Locate the cell with the specified text and output its (x, y) center coordinate. 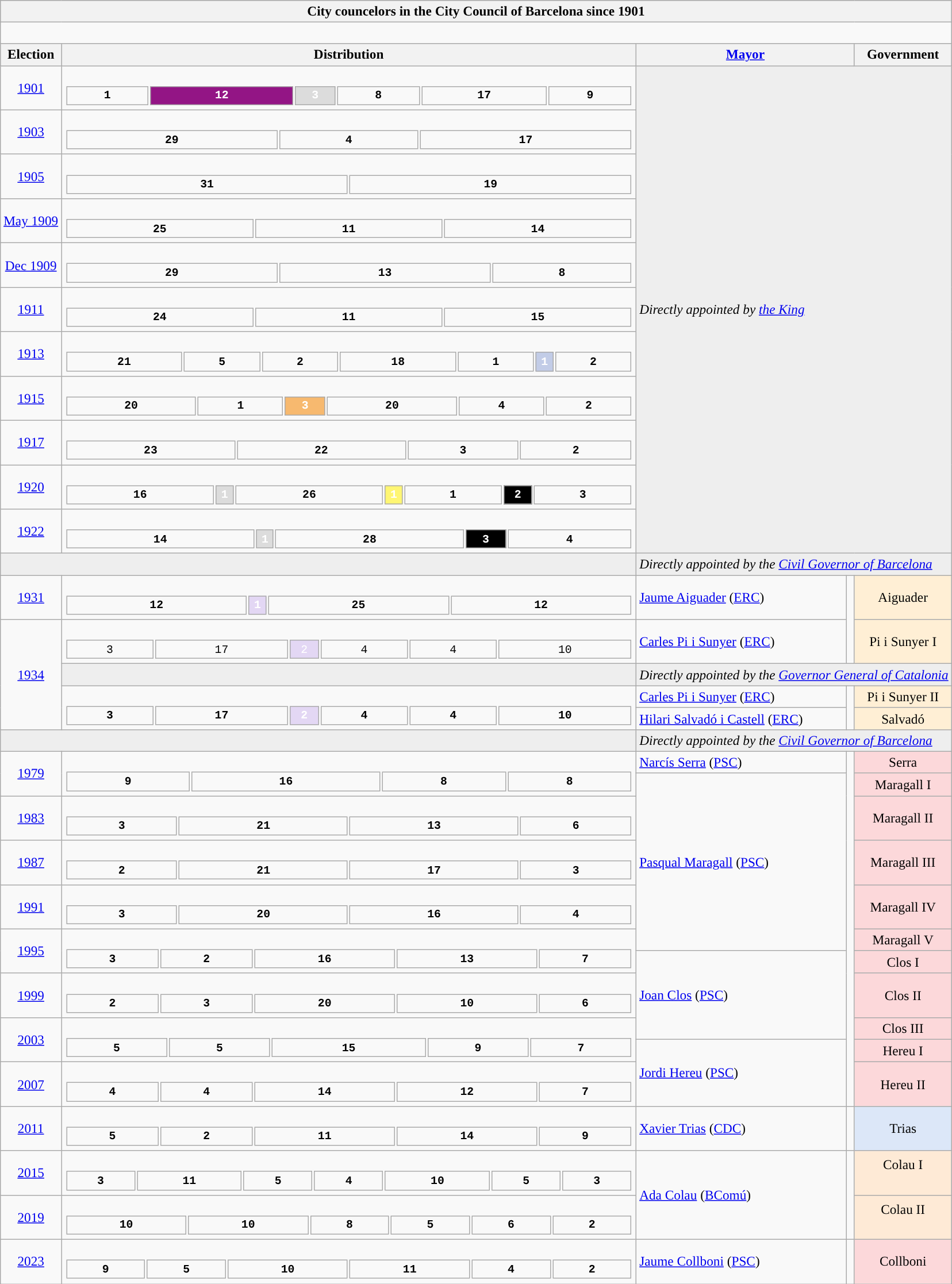
9 5 10 11 4 2 (349, 1261)
1915 (31, 398)
Jaume Collboni (PSC) (742, 1261)
Hereu I (903, 1051)
Directly appointed by the Governor General of Catalonia (794, 674)
21 5 2 18 1 1 2 (349, 354)
1979 (31, 774)
31 (207, 184)
Mayor (745, 55)
4 4 14 12 7 (349, 1084)
Maragall III (903, 862)
1901 (31, 87)
Distribution (349, 55)
5 2 11 14 9 (349, 1128)
2 21 17 3 (349, 862)
1922 (31, 531)
Maragall V (903, 940)
1987 (31, 862)
1983 (31, 817)
2007 (31, 1084)
2023 (31, 1261)
Jordi Hereu (PSC) (742, 1072)
Narcís Serra (PSC) (742, 762)
Government (903, 55)
Ada Colau (BComú) (742, 1195)
3 2 16 13 7 (349, 951)
2 3 20 10 6 (349, 995)
2019 (31, 1217)
Aiguader (903, 597)
28 (370, 539)
12 1 25 12 (349, 597)
Dec 1909 (31, 264)
23 22 3 2 (349, 443)
1917 (31, 443)
20 1 3 20 4 2 (349, 398)
2015 (31, 1172)
Clos II (903, 995)
Xavier Trias (CDC) (742, 1128)
Hilari Salvadó i Castell (ERC) (742, 718)
Clos I (903, 962)
1931 (31, 597)
14 1 28 3 4 (349, 531)
1913 (31, 354)
Colau II (903, 1217)
Pi i Sunyer II (903, 697)
22 (321, 449)
Directly appointed by the King (794, 309)
1903 (31, 132)
16 1 26 1 1 2 3 (349, 486)
1905 (31, 176)
26 (309, 494)
May 1909 (31, 221)
9 16 8 8 (349, 774)
23 (151, 449)
1920 (31, 486)
Hereu II (903, 1084)
Jaume Aiguader (ERC) (742, 597)
Trias (903, 1128)
3 20 16 4 (349, 907)
Election (31, 55)
Colau I (903, 1172)
1911 (31, 309)
Serra (903, 762)
Pasqual Maragall (PSC) (742, 862)
2011 (31, 1128)
Maragall IV (903, 907)
Salvadó (903, 718)
Clos III (903, 1028)
1991 (31, 907)
1 12 3 8 17 9 (349, 87)
City councelors in the City Council of Barcelona since 1901 (476, 11)
Joan Clos (PSC) (742, 995)
31 19 (349, 176)
24 (160, 317)
18 (398, 361)
25 11 14 (349, 221)
19 (490, 184)
5 5 15 9 7 (349, 1039)
10 10 8 5 6 2 (349, 1217)
Maragall II (903, 817)
29 13 8 (349, 264)
2003 (31, 1039)
29 4 17 (349, 132)
Pi i Sunyer I (903, 641)
Collboni (903, 1261)
1999 (31, 995)
3 21 13 6 (349, 817)
1934 (31, 674)
24 11 15 (349, 309)
3 11 5 4 10 5 3 (349, 1172)
1995 (31, 951)
Maragall I (903, 784)
